Identify which cell holds the provided text, then report its (x, y) central coordinate. 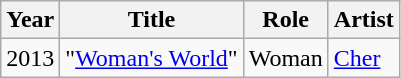
2013 (30, 58)
"Woman's World" (152, 58)
Artist (364, 20)
Cher (364, 58)
Woman (286, 58)
Role (286, 20)
Year (30, 20)
Title (152, 20)
